Provide the (x, y) coordinate of the cell's center where the given text is located.  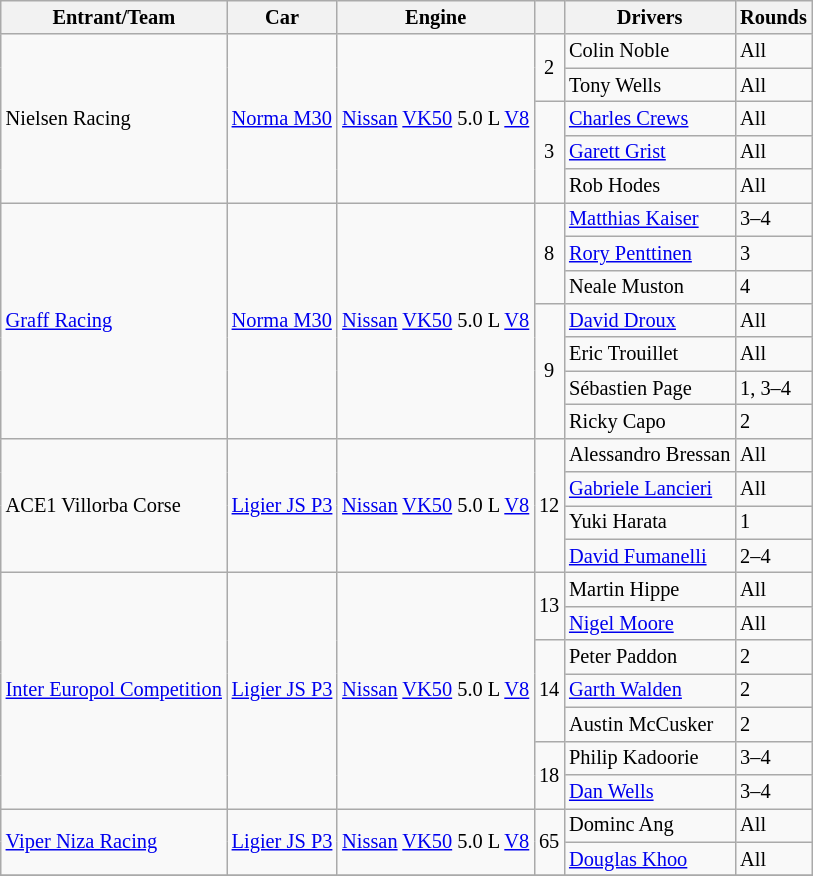
ACE1 Villorba Corse (114, 506)
Gabriele Lancieri (650, 489)
Nigel Moore (650, 623)
Viper Niza Racing (114, 842)
65 (549, 842)
1 (774, 522)
Garth Walden (650, 690)
Rob Hodes (650, 186)
9 (549, 370)
David Fumanelli (650, 556)
Graff Racing (114, 320)
12 (549, 506)
2–4 (774, 556)
13 (549, 606)
Charles Crews (650, 118)
Alessandro Bressan (650, 455)
Eric Trouillet (650, 354)
Matthias Kaiser (650, 219)
Yuki Harata (650, 522)
David Droux (650, 320)
Sébastien Page (650, 388)
Rounds (774, 17)
Philip Kadoorie (650, 758)
8 (549, 252)
Inter Europol Competition (114, 690)
Car (282, 17)
Dan Wells (650, 791)
Austin McCusker (650, 724)
Nielsen Racing (114, 118)
Ricky Capo (650, 421)
Engine (436, 17)
Colin Noble (650, 51)
Drivers (650, 17)
Douglas Khoo (650, 859)
Peter Paddon (650, 657)
Dominc Ang (650, 825)
Martin Hippe (650, 589)
Neale Muston (650, 287)
1, 3–4 (774, 388)
Garett Grist (650, 152)
4 (774, 287)
18 (549, 774)
Rory Penttinen (650, 253)
14 (549, 690)
Entrant/Team (114, 17)
Tony Wells (650, 85)
